Provide the [x, y] coordinate of the cell's center where the given text is located.  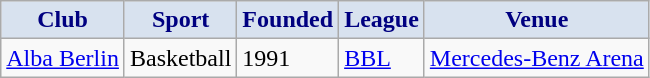
Basketball [180, 58]
Club [63, 20]
Sport [180, 20]
1991 [288, 58]
Mercedes-Benz Arena [536, 58]
League [382, 20]
Venue [536, 20]
Alba Berlin [63, 58]
BBL [382, 58]
Founded [288, 20]
